Output the (X, Y) coordinate of the center of the cell containing the given text.  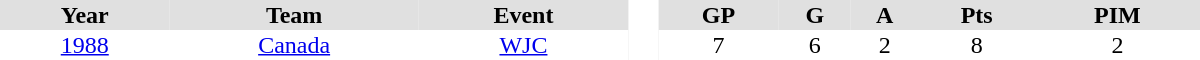
WJC (524, 45)
Team (294, 15)
A (885, 15)
7 (718, 45)
GP (718, 15)
Event (524, 15)
G (815, 15)
8 (976, 45)
PIM (1118, 15)
1988 (85, 45)
Year (85, 15)
Pts (976, 15)
6 (815, 45)
Canada (294, 45)
